For the text-containing cell, return its midpoint in (X, Y) coordinate format. 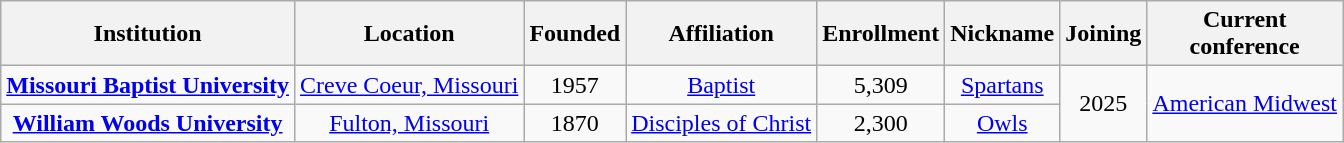
5,309 (881, 85)
Creve Coeur, Missouri (408, 85)
Institution (148, 34)
Founded (575, 34)
Spartans (1002, 85)
Joining (1104, 34)
2,300 (881, 123)
1957 (575, 85)
Fulton, Missouri (408, 123)
1870 (575, 123)
Nickname (1002, 34)
Owls (1002, 123)
Currentconference (1245, 34)
William Woods University (148, 123)
Disciples of Christ (722, 123)
Enrollment (881, 34)
Location (408, 34)
Missouri Baptist University (148, 85)
Affiliation (722, 34)
2025 (1104, 104)
American Midwest (1245, 104)
Baptist (722, 85)
